Locate the cell with the specified text and output its [X, Y] center coordinate. 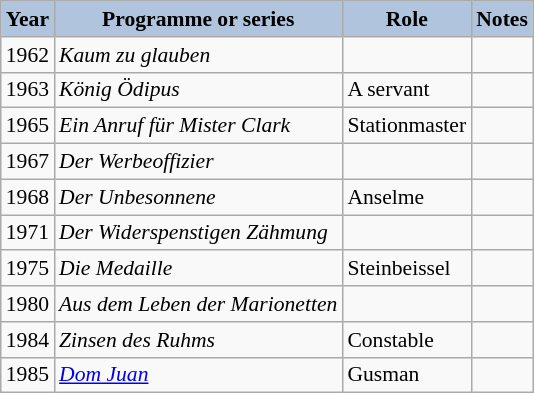
1962 [28, 55]
1980 [28, 304]
Ein Anruf für Mister Clark [198, 126]
1971 [28, 233]
König Ödipus [198, 90]
Notes [502, 19]
1975 [28, 269]
Kaum zu glauben [198, 55]
Der Unbesonnene [198, 197]
1963 [28, 90]
Zinsen des Ruhms [198, 340]
Constable [406, 340]
Der Werbeoffizier [198, 162]
Die Medaille [198, 269]
1965 [28, 126]
1985 [28, 375]
Year [28, 19]
Programme or series [198, 19]
Steinbeissel [406, 269]
Role [406, 19]
Dom Juan [198, 375]
1967 [28, 162]
1968 [28, 197]
1984 [28, 340]
Aus dem Leben der Marionetten [198, 304]
Stationmaster [406, 126]
Gusman [406, 375]
Anselme [406, 197]
A servant [406, 90]
Der Widerspenstigen Zähmung [198, 233]
